Detect which cell encompasses the target text, then output its (x, y) center coordinate. 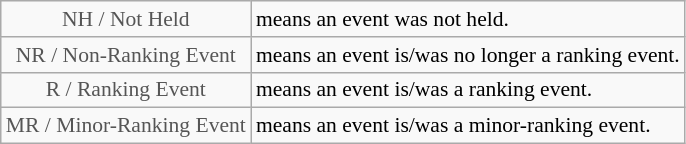
means an event is/was no longer a ranking event. (468, 55)
NR / Non-Ranking Event (126, 55)
NH / Not Held (126, 19)
means an event was not held. (468, 19)
means an event is/was a ranking event. (468, 90)
means an event is/was a minor-ranking event. (468, 126)
MR / Minor-Ranking Event (126, 126)
R / Ranking Event (126, 90)
